Pinpoint the cell where the given text exists, returning its (x, y) midpoint coordinate. 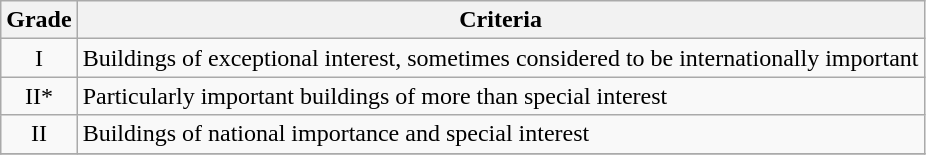
Criteria (500, 20)
Grade (39, 20)
Buildings of exceptional interest, sometimes considered to be internationally important (500, 58)
Buildings of national importance and special interest (500, 134)
II* (39, 96)
II (39, 134)
I (39, 58)
Particularly important buildings of more than special interest (500, 96)
